Return (X, Y) of the center of cell containing provided text 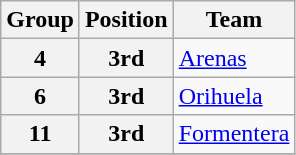
Group (40, 20)
Position (126, 20)
Team (234, 20)
11 (40, 134)
6 (40, 96)
4 (40, 58)
Arenas (234, 58)
Orihuela (234, 96)
Formentera (234, 134)
